Find where the given text appears and provide that cell's center as [X, Y] coordinate. 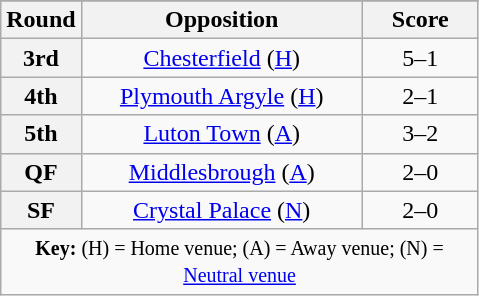
2–1 [420, 96]
Plymouth Argyle (H) [222, 96]
4th [41, 96]
Round [41, 20]
Chesterfield (H) [222, 58]
5–1 [420, 58]
Luton Town (A) [222, 134]
QF [41, 172]
Middlesbrough (A) [222, 172]
Key: (H) = Home venue; (A) = Away venue; (N) = Neutral venue [240, 262]
3–2 [420, 134]
Crystal Palace (N) [222, 210]
SF [41, 210]
5th [41, 134]
Score [420, 20]
Opposition [222, 20]
3rd [41, 58]
